Locate the cell with the specified text and output its (x, y) center coordinate. 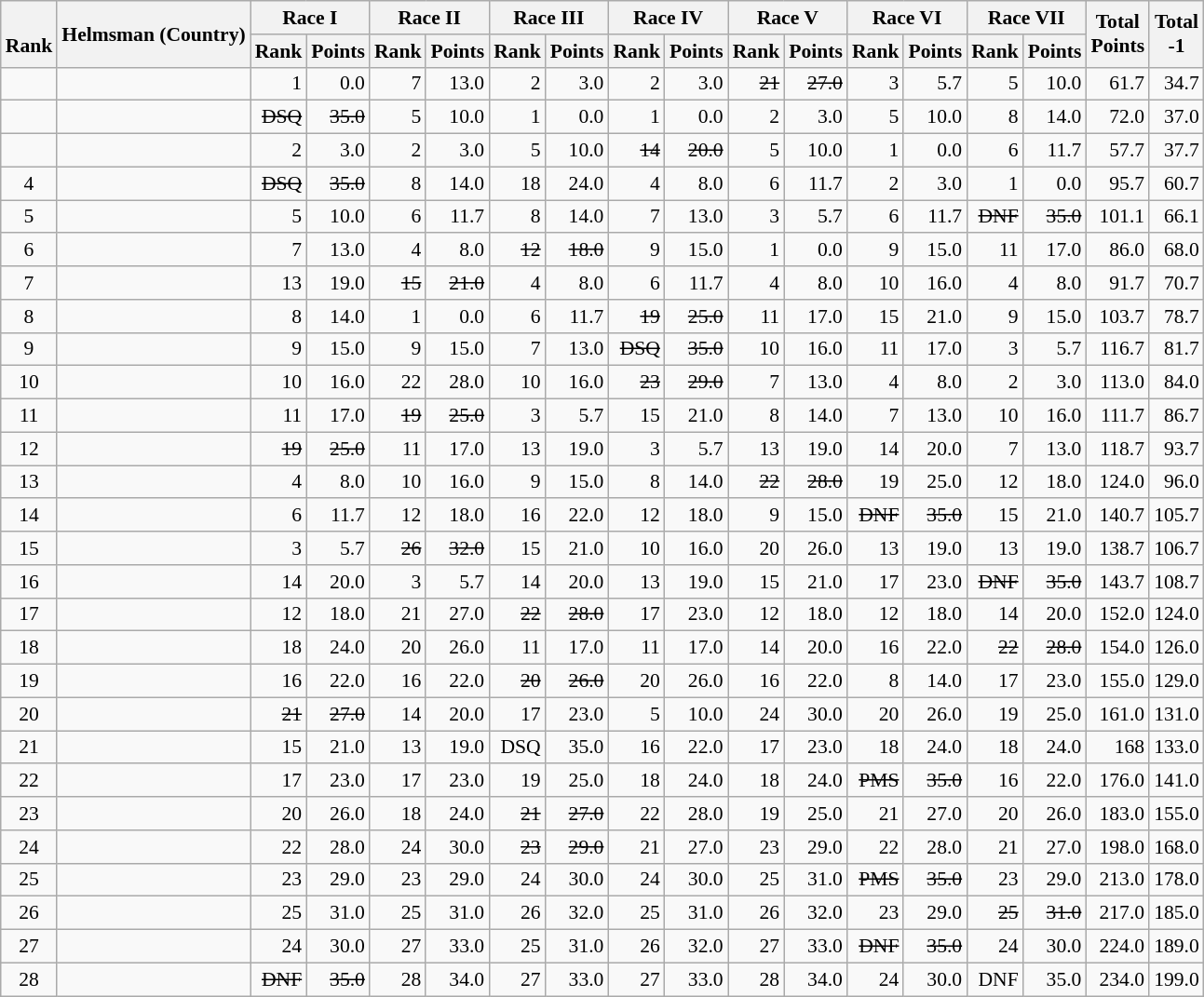
140.7 (1117, 516)
70.7 (1177, 283)
Race V (788, 18)
129.0 (1177, 681)
Total-1 (1177, 34)
Helmsman (Country) (153, 34)
108.7 (1177, 582)
Total Points (1117, 34)
133.0 (1177, 748)
96.0 (1177, 482)
61.7 (1117, 84)
34.7 (1177, 84)
106.7 (1177, 548)
152.0 (1117, 614)
138.7 (1117, 548)
141.0 (1177, 781)
37.0 (1177, 117)
126.0 (1177, 648)
199.0 (1177, 979)
72.0 (1117, 117)
78.7 (1177, 317)
Race VII (1026, 18)
37.7 (1177, 151)
101.1 (1117, 217)
Race II (429, 18)
189.0 (1177, 947)
131.0 (1177, 714)
183.0 (1117, 814)
143.7 (1117, 582)
161.0 (1117, 714)
91.7 (1117, 283)
116.7 (1117, 349)
234.0 (1117, 979)
68.0 (1177, 250)
Race IV (668, 18)
86.7 (1177, 416)
168 (1117, 748)
57.7 (1117, 151)
111.7 (1117, 416)
95.7 (1117, 183)
176.0 (1117, 781)
178.0 (1177, 880)
113.0 (1117, 383)
81.7 (1177, 349)
224.0 (1117, 947)
168.0 (1177, 847)
118.7 (1117, 449)
198.0 (1117, 847)
60.7 (1177, 183)
Race I (310, 18)
154.0 (1117, 648)
93.7 (1177, 449)
217.0 (1117, 913)
86.0 (1117, 250)
Race III (548, 18)
105.7 (1177, 516)
Race VI (907, 18)
213.0 (1117, 880)
103.7 (1117, 317)
185.0 (1177, 913)
66.1 (1177, 217)
84.0 (1177, 383)
